Extract the [X, Y] coordinate from the center of the cell holding the provided text.  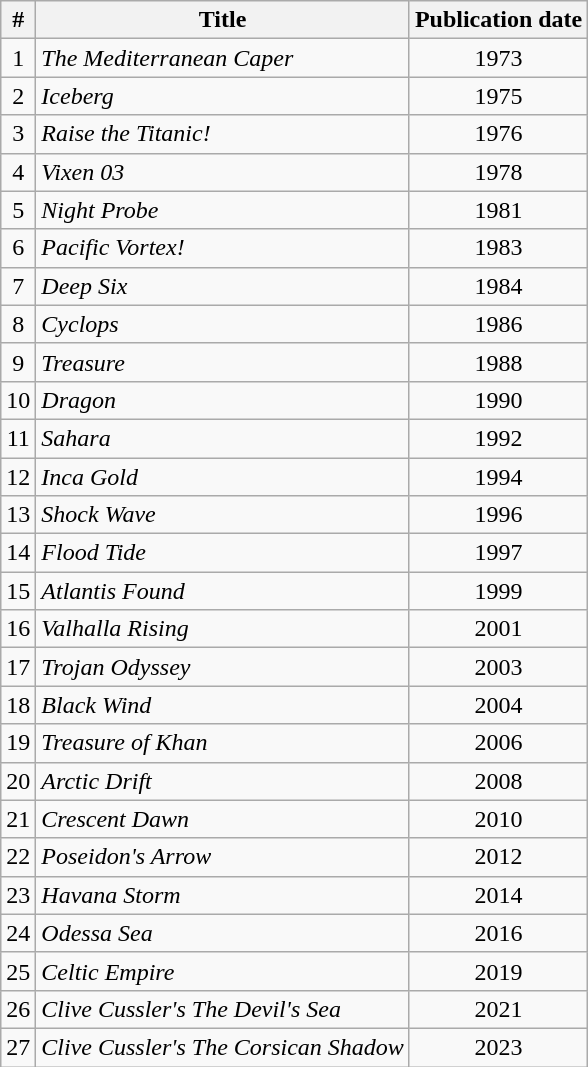
16 [18, 629]
Shock Wave [223, 515]
20 [18, 781]
4 [18, 172]
Treasure [223, 362]
7 [18, 286]
15 [18, 591]
1988 [498, 362]
Black Wind [223, 705]
2006 [498, 743]
1981 [498, 210]
Dragon [223, 400]
19 [18, 743]
1996 [498, 515]
1984 [498, 286]
13 [18, 515]
1975 [498, 96]
10 [18, 400]
18 [18, 705]
2016 [498, 933]
Arctic Drift [223, 781]
Raise the Titanic! [223, 134]
25 [18, 971]
Atlantis Found [223, 591]
2023 [498, 1047]
Pacific Vortex! [223, 248]
2014 [498, 895]
The Mediterranean Caper [223, 58]
Cyclops [223, 324]
2010 [498, 819]
1978 [498, 172]
Publication date [498, 20]
1973 [498, 58]
2012 [498, 857]
22 [18, 857]
Vixen 03 [223, 172]
Iceberg [223, 96]
1994 [498, 477]
Havana Storm [223, 895]
Treasure of Khan [223, 743]
1990 [498, 400]
Title [223, 20]
1997 [498, 553]
2019 [498, 971]
Night Probe [223, 210]
14 [18, 553]
Flood Tide [223, 553]
1 [18, 58]
Clive Cussler's The Devil's Sea [223, 1009]
Crescent Dawn [223, 819]
2004 [498, 705]
1983 [498, 248]
2021 [498, 1009]
8 [18, 324]
# [18, 20]
27 [18, 1047]
Deep Six [223, 286]
1986 [498, 324]
21 [18, 819]
1976 [498, 134]
Valhalla Rising [223, 629]
1999 [498, 591]
Poseidon's Arrow [223, 857]
Sahara [223, 438]
2 [18, 96]
3 [18, 134]
2008 [498, 781]
2001 [498, 629]
Trojan Odyssey [223, 667]
5 [18, 210]
Odessa Sea [223, 933]
2003 [498, 667]
6 [18, 248]
1992 [498, 438]
23 [18, 895]
Inca Gold [223, 477]
17 [18, 667]
24 [18, 933]
26 [18, 1009]
Celtic Empire [223, 971]
Clive Cussler's The Corsican Shadow [223, 1047]
9 [18, 362]
11 [18, 438]
12 [18, 477]
